Capture the cell that displays the provided text and extract its [x, y] central coordinate. 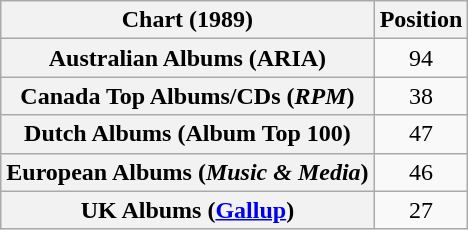
UK Albums (Gallup) [188, 210]
38 [421, 96]
Position [421, 20]
46 [421, 172]
European Albums (Music & Media) [188, 172]
Australian Albums (ARIA) [188, 58]
Chart (1989) [188, 20]
Canada Top Albums/CDs (RPM) [188, 96]
94 [421, 58]
Dutch Albums (Album Top 100) [188, 134]
47 [421, 134]
27 [421, 210]
